Extract the (x, y) coordinate from the center of the cell holding the provided text.  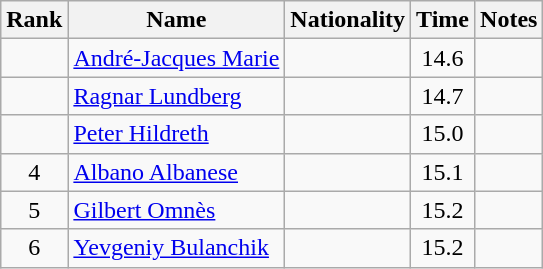
Time (443, 20)
15.1 (443, 172)
Albano Albanese (176, 172)
Nationality (348, 20)
Peter Hildreth (176, 134)
15.0 (443, 134)
Ragnar Lundberg (176, 96)
14.7 (443, 96)
André-Jacques Marie (176, 58)
Yevgeniy Bulanchik (176, 248)
Name (176, 20)
Rank (34, 20)
6 (34, 248)
14.6 (443, 58)
4 (34, 172)
5 (34, 210)
Gilbert Omnès (176, 210)
Notes (509, 20)
